From the cell containing the given text, extract its center point as [x, y] coordinate. 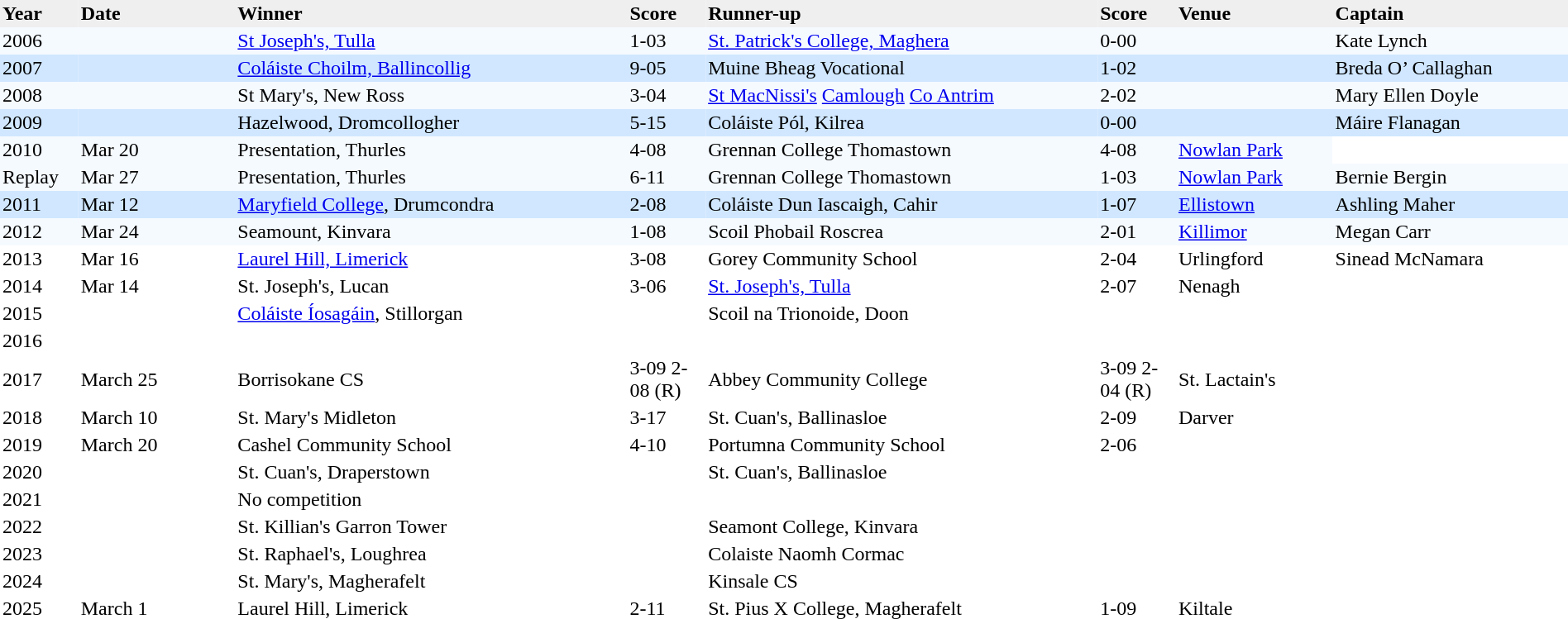
2010 [40, 150]
Seamount, Kinvara [431, 231]
St MacNissi's Camlough Co Antrim [901, 96]
2023 [40, 554]
Winner [431, 13]
1-07 [1136, 205]
Bernie Bergin [1451, 177]
Replay [40, 177]
2-08 [667, 205]
Laurel Hill, Limerick [431, 260]
Portumna Community School [901, 445]
Mar 20 [157, 150]
St. Joseph's, Tulla [901, 286]
4-10 [667, 445]
St. Patrick's College, Maghera [901, 41]
Urlingford [1255, 260]
Máire Flanagan [1451, 122]
6-11 [667, 177]
Mar 16 [157, 260]
2008 [40, 96]
2022 [40, 527]
Darver [1255, 418]
March 10 [157, 418]
Venue [1255, 13]
2-02 [1136, 96]
Scoil Phobail Roscrea [901, 231]
Sinead McNamara [1451, 260]
Ellistown [1255, 205]
St. Mary's Midleton [431, 418]
3-09 2-08 (R) [667, 379]
Muine Bheag Vocational [901, 68]
Maryfield College, Drumcondra [431, 205]
9-05 [667, 68]
2019 [40, 445]
St. Mary's, Magherafelt [431, 582]
3-04 [667, 96]
Gorey Community School [901, 260]
Date [157, 13]
2-04 [1136, 260]
5-15 [667, 122]
Colaiste Naomh Cormac [901, 554]
2011 [40, 205]
St. Joseph's, Lucan [431, 286]
Borrisokane CS [431, 379]
St Joseph's, Tulla [431, 41]
2-06 [1136, 445]
2-01 [1136, 231]
2021 [40, 499]
2006 [40, 41]
Mar 27 [157, 177]
Nenagh [1255, 286]
2009 [40, 122]
2-09 [1136, 418]
March 25 [157, 379]
Breda O’ Callaghan [1451, 68]
3-06 [667, 286]
3-17 [667, 418]
3-08 [667, 260]
3-09 2-04 (R) [1136, 379]
Mary Ellen Doyle [1451, 96]
Kate Lynch [1451, 41]
2016 [40, 340]
Mar 12 [157, 205]
2020 [40, 473]
2024 [40, 582]
Captain [1451, 13]
Seamont College, Kinvara [901, 527]
1-02 [1136, 68]
Coláiste Dun Iascaigh, Cahir [901, 205]
2007 [40, 68]
St. Cuan's, Draperstown [431, 473]
Mar 24 [157, 231]
Megan Carr [1451, 231]
St. Killian's Garron Tower [431, 527]
Ashling Maher [1451, 205]
St. Raphael's, Loughrea [431, 554]
Runner-up [901, 13]
Year [40, 13]
1-08 [667, 231]
2-07 [1136, 286]
St Mary's, New Ross [431, 96]
No competition [431, 499]
2018 [40, 418]
St. Lactain's [1255, 379]
Coláiste Íosagáin, Stillorgan [431, 314]
Kinsale CS [901, 582]
2017 [40, 379]
Scoil na Trionoide, Doon [901, 314]
2013 [40, 260]
Coláiste Choilm, Ballincollig [431, 68]
2014 [40, 286]
Abbey Community College [901, 379]
2012 [40, 231]
Coláiste Pól, Kilrea [901, 122]
2015 [40, 314]
March 20 [157, 445]
Hazelwood, Dromcollogher [431, 122]
Cashel Community School [431, 445]
Mar 14 [157, 286]
Killimor [1255, 231]
